Provide the (x, y) coordinate of the cell's center where the given text is located.  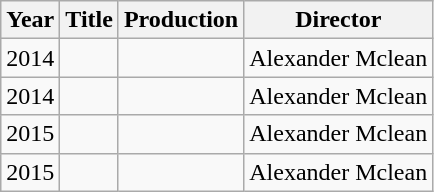
Production (180, 20)
Year (30, 20)
Director (338, 20)
Title (90, 20)
